Extract the [X, Y] coordinate from the center of the cell holding the provided text.  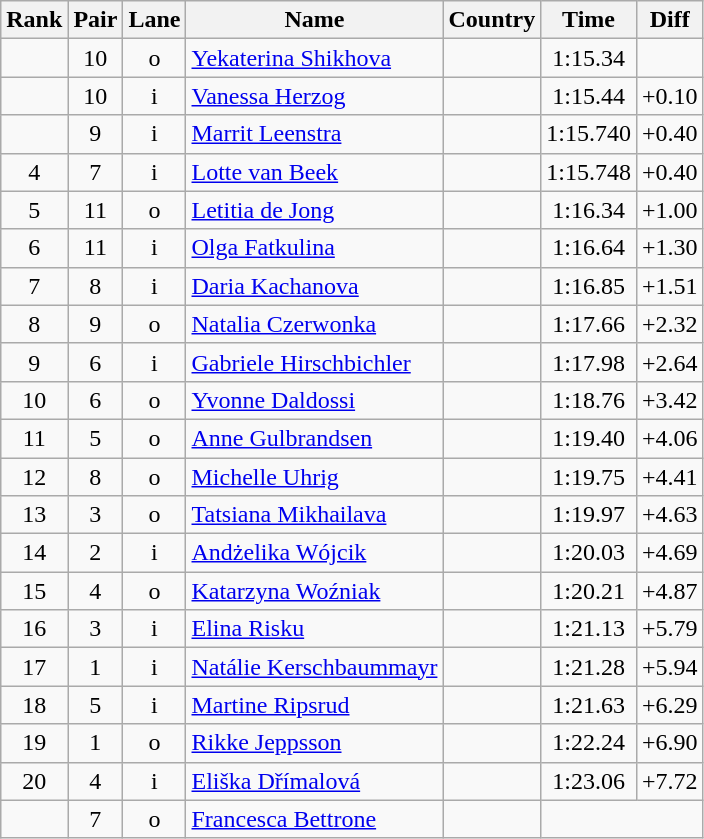
Yekaterina Shikhova [314, 58]
+6.29 [670, 705]
Gabriele Hirschbichler [314, 362]
1:21.63 [589, 705]
Pair [96, 20]
1:16.64 [589, 248]
Lane [154, 20]
1:16.34 [589, 210]
+4.63 [670, 515]
1:21.13 [589, 629]
+4.41 [670, 477]
1:20.03 [589, 553]
+3.42 [670, 400]
Anne Gulbrandsen [314, 438]
20 [34, 781]
Yvonne Daldossi [314, 400]
1:20.21 [589, 591]
+4.06 [670, 438]
1:17.98 [589, 362]
Natalia Czerwonka [314, 324]
Daria Kachanova [314, 286]
+6.90 [670, 743]
18 [34, 705]
Rank [34, 20]
+7.72 [670, 781]
19 [34, 743]
1:15.748 [589, 172]
Marrit Leenstra [314, 134]
1:15.44 [589, 96]
+5.94 [670, 667]
1:15.740 [589, 134]
Eliška Dřímalová [314, 781]
Rikke Jeppsson [314, 743]
1:18.76 [589, 400]
+0.10 [670, 96]
1:19.40 [589, 438]
+2.64 [670, 362]
Elina Risku [314, 629]
Martine Ripsrud [314, 705]
16 [34, 629]
1:22.24 [589, 743]
1:23.06 [589, 781]
Tatsiana Mikhailava [314, 515]
+5.79 [670, 629]
+2.32 [670, 324]
2 [96, 553]
+1.30 [670, 248]
1:19.97 [589, 515]
Olga Fatkulina [314, 248]
15 [34, 591]
Vanessa Herzog [314, 96]
13 [34, 515]
17 [34, 667]
+1.00 [670, 210]
Katarzyna Woźniak [314, 591]
1:15.34 [589, 58]
Country [492, 20]
Lotte van Beek [314, 172]
1:16.85 [589, 286]
Andżelika Wójcik [314, 553]
1:21.28 [589, 667]
1:19.75 [589, 477]
Name [314, 20]
Natálie Kerschbaummayr [314, 667]
Francesca Bettrone [314, 819]
12 [34, 477]
Diff [670, 20]
+4.69 [670, 553]
+4.87 [670, 591]
+1.51 [670, 286]
Michelle Uhrig [314, 477]
14 [34, 553]
Time [589, 20]
Letitia de Jong [314, 210]
1:17.66 [589, 324]
